Output the (x, y) coordinate of the center of the cell containing the given text.  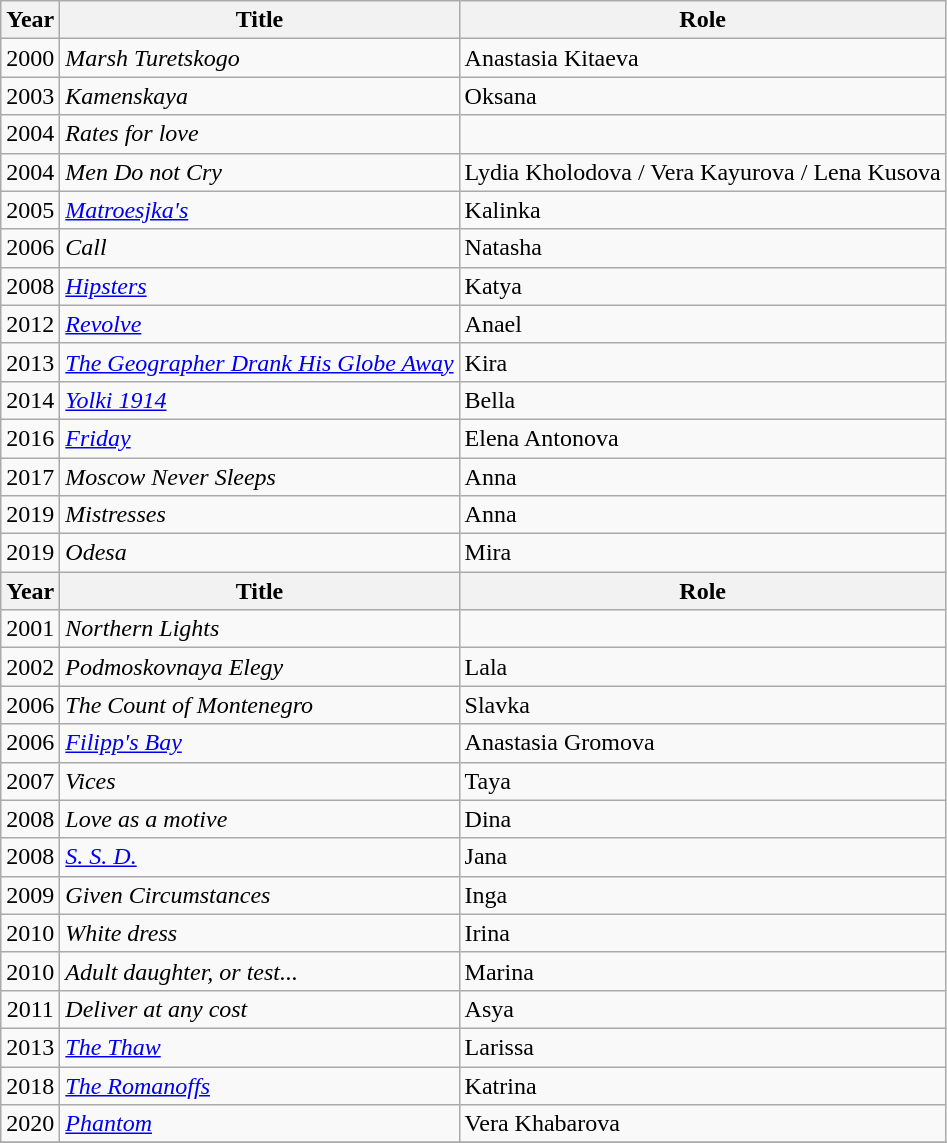
Oksana (702, 96)
White dress (260, 933)
Odesa (260, 553)
Friday (260, 438)
2007 (30, 781)
Revolve (260, 324)
Larissa (702, 1047)
Bella (702, 400)
2018 (30, 1085)
2009 (30, 895)
Given Circumstances (260, 895)
Dina (702, 819)
2005 (30, 210)
2011 (30, 1009)
2001 (30, 629)
2012 (30, 324)
S. S. D. (260, 857)
2016 (30, 438)
Call (260, 248)
Rates for love (260, 134)
2000 (30, 58)
2003 (30, 96)
Adult daughter, or test... (260, 971)
Marina (702, 971)
Podmoskovnaya Elegy (260, 667)
The Thaw (260, 1047)
2002 (30, 667)
Elena Antonova (702, 438)
Mistresses (260, 515)
Lydia Kholodova / Vera Kayurova / Lena Kusova (702, 172)
Deliver at any cost (260, 1009)
Slavka (702, 705)
Katya (702, 286)
The Romanoffs (260, 1085)
The Count of Montenegro (260, 705)
Anastasia Kitaeva (702, 58)
Taya (702, 781)
Kalinka (702, 210)
Matroesjka's (260, 210)
Jana (702, 857)
2014 (30, 400)
Vices (260, 781)
2020 (30, 1124)
Phantom (260, 1124)
Natasha (702, 248)
The Geographer Drank His Globe Away (260, 362)
2017 (30, 477)
Lala (702, 667)
Marsh Turetskogo (260, 58)
Moscow Never Sleeps (260, 477)
Love as a motive (260, 819)
Filipp's Bay (260, 743)
Men Do not Cry (260, 172)
Yolki 1914 (260, 400)
Katrina (702, 1085)
Mira (702, 553)
Northern Lights (260, 629)
Anastasia Gromova (702, 743)
Asya (702, 1009)
Anael (702, 324)
Kamenskaya (260, 96)
Vera Khabarova (702, 1124)
Inga (702, 895)
Irina (702, 933)
Hipsters (260, 286)
Kira (702, 362)
